Detect which cell encompasses the target text, then output its [x, y] center coordinate. 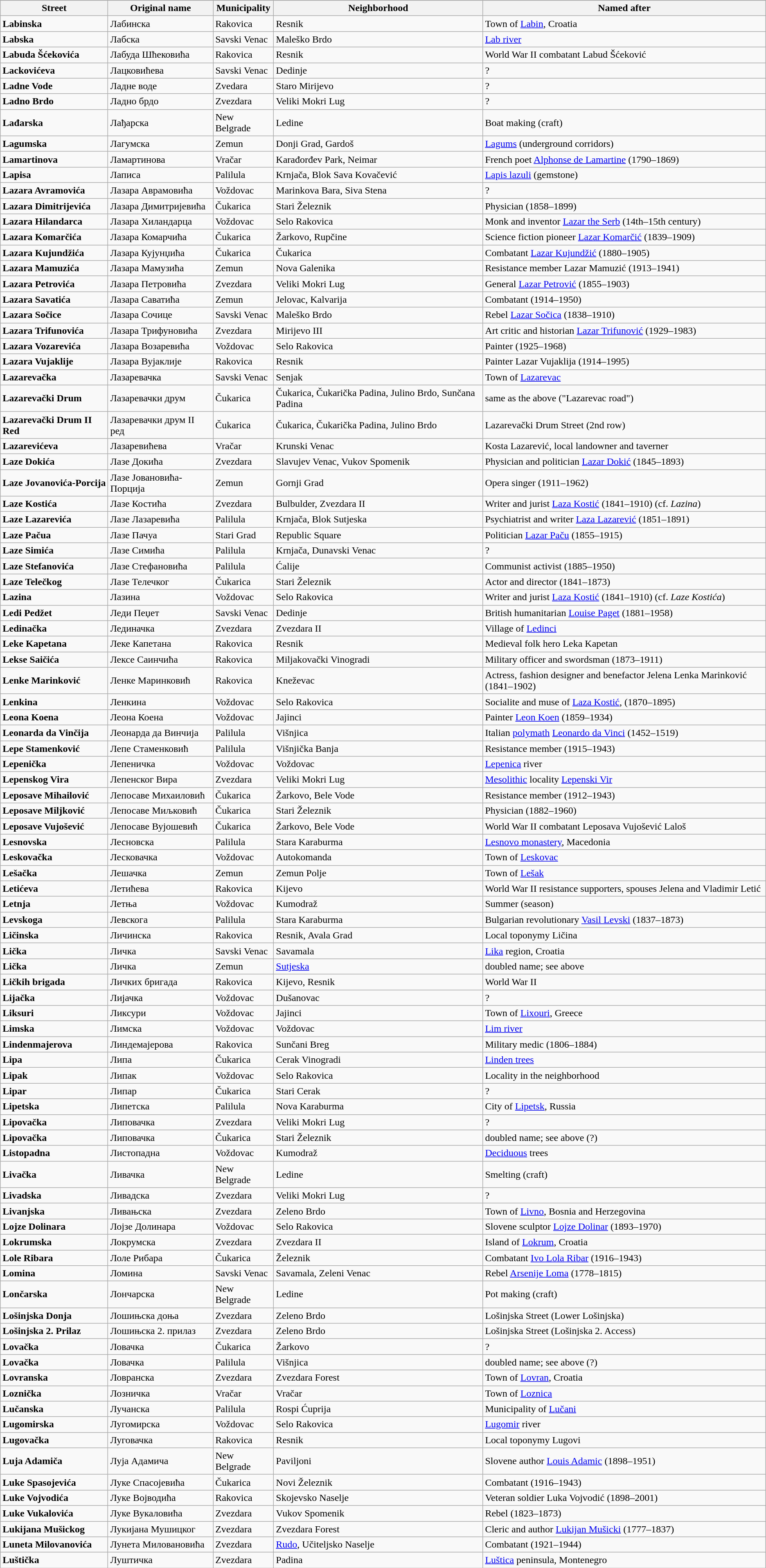
Lazarevačka [54, 377]
Levskoga [54, 920]
Лепосаве Миљковић [160, 811]
Cleric and author Lukijan Mušicki (1777–1837) [624, 1529]
Листопадна [160, 1153]
Opera singer (1911–1962) [624, 483]
Pot making (craft) [624, 1294]
Лукијана Мушицког [160, 1529]
Lazara Dimitrijevića [54, 206]
Lapis lazuli (gemstone) [624, 175]
Ladno Brdo [54, 101]
Lepenica river [624, 764]
Rebel Lazar Sočica (1838–1910) [624, 315]
Krnjača, Blok Sava Kovačević [378, 175]
Лимска [160, 1029]
Actress, fashion designer and benefactor Jelena Lenka Marinković (1841–1902) [624, 681]
Липетска [160, 1107]
Lazara Sočice [54, 315]
Laze Telečkog [54, 582]
Writer and jurist Laza Kostić (1841–1910) (cf. Laze Kostića) [624, 597]
Military medic (1806–1884) [624, 1044]
Sutjeska [378, 966]
Višnjička Banja [378, 748]
Lazara Petrovića [54, 284]
Lagumska [54, 144]
Lugovačka [54, 1440]
Savamala [378, 951]
Леонарда да Винчија [160, 733]
Линдемајерова [160, 1044]
Republic Square [378, 535]
Ленке Маринковић [160, 681]
Лесновска [160, 842]
Lesnovo monastery, Macedonia [624, 842]
Slovene sculptor Lojze Dolinar (1893–1970) [624, 1226]
Paviljoni [378, 1461]
Village of Ledinci [624, 628]
Combatant (1921–1944) [624, 1545]
Čukarica, Čukarička Padina, Julino Brdo, Sunčana Padina [378, 398]
Lazara Savatića [54, 299]
Luke Spasojevića [54, 1482]
Resnik, Avala Grad [378, 935]
Лазара Аврамовића [160, 190]
Левскога [160, 920]
Лазара Кујунџића [160, 253]
Luke Vukalovića [54, 1513]
Smelting (craft) [624, 1174]
Leonarda da Vinčija [54, 733]
Gornji Grad [378, 483]
Lukijana Mušickog [54, 1529]
Local toponymy Ličina [624, 935]
Psychiatrist and writer Laza Lazarević (1851–1891) [624, 520]
Личинска [160, 935]
Lazara Komarčića [54, 237]
Лешачка [160, 873]
Lapisa [54, 175]
Лепеничка [160, 764]
Zemun Polje [378, 873]
Local toponymy Lugovi [624, 1440]
Ладно брдо [160, 101]
Лађарска [160, 123]
Resistance member (1912–1943) [624, 795]
Лончарска [160, 1294]
Labuda Šćekovića [54, 55]
Krunski Venac [378, 446]
Town of Lazarevac [624, 377]
Listopadna [54, 1153]
Leposave Vujošević [54, 826]
Лазаревачка [160, 377]
Slovene author Louis Adamic (1898–1951) [624, 1461]
Лепосаве Вујошевић [160, 826]
Marinkova Bara, Siva Stena [378, 190]
Senjak [378, 377]
Lazara Hilandarca [54, 222]
Lesnovska [54, 842]
Лазе Јовановића-Порција [160, 483]
Staro Mirijevo [378, 86]
Town of Labin, Croatia [624, 24]
Lazara Vozarevića [54, 346]
Ладне воде [160, 86]
Town of Loznica [624, 1393]
Лошињска доња [160, 1316]
Ливадска [160, 1195]
Lazara Avramovića [54, 190]
Neighborhood [378, 8]
Лексе Саинчића [160, 659]
Town of Lixouri, Greece [624, 1013]
Лазина [160, 597]
Lađarska [54, 123]
Mirijevo III [378, 331]
Combatant (1914–1950) [624, 299]
Лазе Докића [160, 461]
Lekse Saičića [54, 659]
Krnjača, Blok Sutjeska [378, 520]
Town of Lovran, Croatia [624, 1378]
doubled name; see above [624, 966]
Town of Leskovac [624, 857]
Лазара Трифуновића [160, 331]
Town of Lešak [624, 873]
Kneževac [378, 681]
Loznička [54, 1393]
Original name [160, 8]
Lipak [54, 1075]
Lazara Vujaklije [54, 362]
Лабуда Шћековића [160, 55]
Лепенског Вира [160, 780]
Rebel Arsenije Loma (1778–1815) [624, 1273]
Laze Dokića [54, 461]
Лазара Димитријевића [160, 206]
Laze Simića [54, 551]
Липак [160, 1075]
Physician and politician Lazar Dokić (1845–1893) [624, 461]
Miljakovački Vinogradi [378, 659]
Lošinjska Donja [54, 1316]
Лазе Стефановића [160, 566]
Летња [160, 904]
Липа [160, 1060]
Resistance member Lazar Mamuzić (1913–1941) [624, 268]
Leke Kapetana [54, 644]
Laze Pačua [54, 535]
Luke Vojvodića [54, 1498]
Ломина [160, 1273]
Ladne Vode [54, 86]
Lošinjska 2. Prilaz [54, 1331]
Лазара Саватића [160, 299]
Локрумска [160, 1242]
Rebel (1823–1873) [624, 1513]
Cerak Vinogradi [378, 1060]
Bulbulder, Zvezdara II [378, 504]
Luštička [54, 1560]
Padina [378, 1560]
Italian polymath Leonardo da Vinci (1452–1519) [624, 733]
French poet Alphonse de Lamartine (1790–1869) [624, 159]
World War II resistance supporters, spouses Jelena and Vladimir Letić [624, 889]
Ливањска [160, 1211]
Лугомирска [160, 1424]
Lugomir river [624, 1424]
Лабинска [160, 24]
Island of Lokrum, Croatia [624, 1242]
Letnja [54, 904]
Železnik [378, 1258]
Bulgarian revolutionary Vasil Levski (1837–1873) [624, 920]
Lazara Kujundžića [54, 253]
Лазаревачки друм II ред [160, 425]
Liksuri [54, 1013]
Lojze Dolinara [54, 1226]
Луштичка [160, 1560]
Лепе Стаменковић [160, 748]
Jelovac, Kalvarija [378, 299]
Lackovićeva [54, 70]
Science fiction pioneer Lazar Komarčić (1839–1909) [624, 237]
Politician Lazar Paču (1855–1915) [624, 535]
Krnjača, Dunavski Venac [378, 551]
Леке Капетана [160, 644]
Lipetska [54, 1107]
Writer and jurist Laza Kostić (1841–1910) (cf. Lazina) [624, 504]
Ликсури [160, 1013]
Nova Karaburma [378, 1107]
Laze Kostića [54, 504]
Лунета Миловановића [160, 1545]
Лазара Вујаклије [160, 362]
Lešačka [54, 873]
Physician (1882–1960) [624, 811]
Lomina [54, 1273]
Луговачка [160, 1440]
Лазара Мамузића [160, 268]
City of Lipetsk, Russia [624, 1107]
Лединачка [160, 628]
Лазара Петровића [160, 284]
Combatant Lazar Kujundžić (1880–1905) [624, 253]
Лазе Лазаревића [160, 520]
Lazarevićeva [54, 446]
Žarkovo [378, 1347]
Lazarevački Drum II Red [54, 425]
Lika region, Croatia [624, 951]
Municipality [243, 8]
Limska [54, 1029]
Labinska [54, 24]
Лазара Возаревића [160, 346]
Лошињска 2. прилаз [160, 1331]
World War II [624, 982]
Painter Lazar Vujaklija (1914–1995) [624, 362]
Rudo, Učiteljsko Naselje [378, 1545]
Луке Војводића [160, 1498]
Lokrumska [54, 1242]
Letićeva [54, 889]
British humanitarian Louise Paget (1881–1958) [624, 613]
Rospi Ćuprija [378, 1409]
Липар [160, 1091]
Leona Koena [54, 717]
Locality in the neighborhood [624, 1075]
Actor and director (1841–1873) [624, 582]
Medieval folk hero Leka Kapetan [624, 644]
Лазара Сочице [160, 315]
Žarkovo, Rupčine [378, 237]
Luja Adamiča [54, 1461]
Kijevo, Resnik [378, 982]
Луке Вукаловића [160, 1513]
Nova Galenika [378, 268]
Летићева [160, 889]
Socialite and muse of Laza Kostić, (1870–1895) [624, 702]
Лазара Комарчића [160, 237]
Lab river [624, 39]
Leposave Miljković [54, 811]
Combatant (1916–1943) [624, 1482]
Luštica peninsula, Montenegro [624, 1560]
Lipa [54, 1060]
Lazara Trifunovića [54, 331]
Donji Grad, Gardoš [378, 144]
Boat making (craft) [624, 123]
Autokomanda [378, 857]
Slavujev Venac, Vukov Spomenik [378, 461]
Laze Lazarevića [54, 520]
Mesolithic locality Lepenski Vir [624, 780]
Ламартинова [160, 159]
Ловранска [160, 1378]
Laze Jovanovića-Porcija [54, 483]
Луке Спасојевића [160, 1482]
General Lazar Petrović (1855–1903) [624, 284]
Labska [54, 39]
Dušanovac [378, 998]
Lončarska [54, 1294]
Novi Železnik [378, 1482]
Личких бригада [160, 982]
Communist activist (1885–1950) [624, 566]
Street [54, 8]
Zvedara [243, 86]
Art critic and historian Lazar Trifunović (1929–1983) [624, 331]
Лучанска [160, 1409]
Лоле Рибара [160, 1258]
Savamala, Zeleni Venac [378, 1273]
Ćalije [378, 566]
Лазе Телечког [160, 582]
Lepenskog Vira [54, 780]
Лагумска [160, 144]
Lepenička [54, 764]
Lazarevački Drum [54, 398]
Stari Grad [243, 535]
Lenkina [54, 702]
Лазе Костића [160, 504]
Livanjska [54, 1211]
Лазе Пачуа [160, 535]
Stari Cerak [378, 1091]
Lamartinova [54, 159]
Леди Пеџет [160, 613]
Лозничка [160, 1393]
Ливачка [160, 1174]
Leposave Mihailović [54, 795]
Луја Адамича [160, 1461]
Лацковићева [160, 70]
Kijevo [378, 889]
Combatant Ivo Lola Ribar (1916–1943) [624, 1258]
Лепосаве Михаиловић [160, 795]
Ličinska [54, 935]
Leskovačka [54, 857]
World War II combatant Labud Šćeković [624, 55]
Veteran soldier Luka Vojvodić (1898–2001) [624, 1498]
Luneta Milovanovića [54, 1545]
Skojevsko Naselje [378, 1498]
Čukarica, Čukarička Padina, Julino Brdo [378, 425]
Monk and inventor Lazar the Serb (14th–15th century) [624, 222]
Лазаревићева [160, 446]
Лазаревачки друм [160, 398]
Lijačka [54, 998]
Summer (season) [624, 904]
Painter (1925–1968) [624, 346]
same as the above ("Lazarevac road") [624, 398]
Named after [624, 8]
Ličkih brigada [54, 982]
Lepe Stamenković [54, 748]
Livačka [54, 1174]
Lučanska [54, 1409]
Лабска [160, 39]
Лазара Хиландарца [160, 222]
Lipar [54, 1091]
Lim river [624, 1029]
Municipality of Lučani [624, 1409]
Lazina [54, 597]
Lazarevački Drum Street (2nd row) [624, 425]
Linden trees [624, 1060]
Lagums (underground corridors) [624, 144]
World War II combatant Leposava Vujošević Laloš [624, 826]
Ledinačka [54, 628]
Sunčani Breg [378, 1044]
Lindenmajerova [54, 1044]
Painter Leon Koen (1859–1934) [624, 717]
Lole Ribara [54, 1258]
Military officer and swordsman (1873–1911) [624, 659]
Лесковачка [160, 857]
Vukov Spomenik [378, 1513]
Deciduous trees [624, 1153]
Леона Коена [160, 717]
Lošinjska Street (Lower Lošinjska) [624, 1316]
Kosta Lazarević, local landowner and taverner [624, 446]
Lovranska [54, 1378]
Lugomirska [54, 1424]
Лазе Симића [160, 551]
Town of Livno, Bosnia and Herzegovina [624, 1211]
Laze Stefanovića [54, 566]
Ленкина [160, 702]
Livadska [54, 1195]
Lošinjska Street (Lošinjska 2. Access) [624, 1331]
Karađorđev Park, Neimar [378, 159]
Physician (1858–1899) [624, 206]
Лаписа [160, 175]
Resistance member (1915–1943) [624, 748]
Ledi Pedžet [54, 613]
Лијачка [160, 998]
Лојзе Долинара [160, 1226]
Lenke Marinković [54, 681]
Lazara Mamuzića [54, 268]
